Scan for the cell matching the given text and deliver its [x, y] coordinate at center. 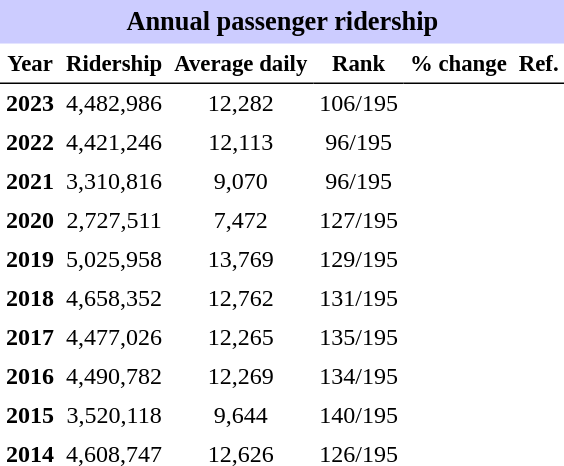
3,310,816 [114, 182]
4,658,352 [114, 298]
2023 [30, 104]
140/195 [358, 416]
4,421,246 [114, 142]
9,070 [240, 182]
2022 [30, 142]
2016 [30, 376]
2017 [30, 338]
12,762 [240, 298]
106/195 [358, 104]
135/195 [358, 338]
Ridership [114, 64]
9,644 [240, 416]
Average daily [240, 64]
Rank [358, 64]
2015 [30, 416]
3,520,118 [114, 416]
134/195 [358, 376]
2019 [30, 260]
4,482,986 [114, 104]
Year [30, 64]
4,490,782 [114, 376]
5,025,958 [114, 260]
12,265 [240, 338]
12,269 [240, 376]
2020 [30, 220]
127/195 [358, 220]
4,477,026 [114, 338]
131/195 [358, 298]
7,472 [240, 220]
12,113 [240, 142]
2018 [30, 298]
2,727,511 [114, 220]
% change [458, 64]
13,769 [240, 260]
12,282 [240, 104]
129/195 [358, 260]
2021 [30, 182]
